Output the (X, Y) coordinate of the center of the cell containing the given text.  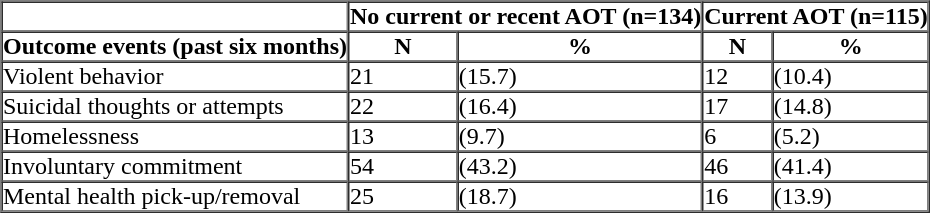
16 (738, 197)
25 (402, 197)
(41.4) (850, 167)
(13.9) (850, 197)
(14.8) (850, 107)
Involuntary commitment (176, 167)
Current AOT (n=115) (816, 17)
(43.2) (580, 167)
(9.7) (580, 137)
(16.4) (580, 107)
(18.7) (580, 197)
(10.4) (850, 77)
(5.2) (850, 137)
Homelessness (176, 137)
6 (738, 137)
54 (402, 167)
Violent behavior (176, 77)
No current or recent AOT (n=134) (525, 17)
21 (402, 77)
Mental health pick-up/removal (176, 197)
Outcome events (past six months) (176, 47)
46 (738, 167)
22 (402, 107)
17 (738, 107)
13 (402, 137)
12 (738, 77)
(15.7) (580, 77)
Suicidal thoughts or attempts (176, 107)
